Detect which cell encompasses the target text, then output its (X, Y) center coordinate. 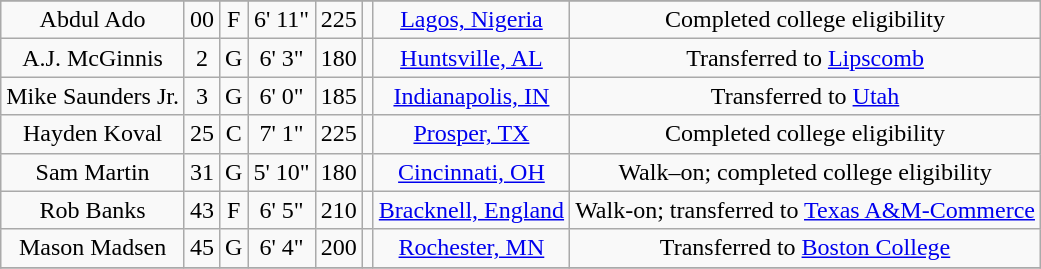
6' 5" (282, 210)
31 (202, 172)
Abdul Ado (93, 20)
6' 0" (282, 96)
Sam Martin (93, 172)
3 (202, 96)
Huntsville, AL (471, 58)
2 (202, 58)
00 (202, 20)
Transferred to Boston College (806, 248)
Mason Madsen (93, 248)
6' 3" (282, 58)
Transferred to Lipscomb (806, 58)
A.J. McGinnis (93, 58)
6' 11" (282, 20)
200 (338, 248)
Lagos, Nigeria (471, 20)
5' 10" (282, 172)
6' 4" (282, 248)
Rochester, MN (471, 248)
45 (202, 248)
Walk–on; completed college eligibility (806, 172)
Mike Saunders Jr. (93, 96)
Indianapolis, IN (471, 96)
Cincinnati, OH (471, 172)
Walk-on; transferred to Texas A&M-Commerce (806, 210)
210 (338, 210)
Rob Banks (93, 210)
43 (202, 210)
25 (202, 134)
185 (338, 96)
Bracknell, England (471, 210)
Hayden Koval (93, 134)
Transferred to Utah (806, 96)
Prosper, TX (471, 134)
C (234, 134)
7' 1" (282, 134)
